Return (x, y) of the center of cell containing provided text 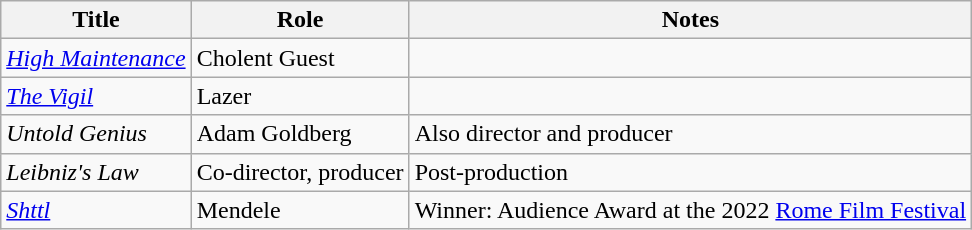
Co-director, producer (300, 172)
Role (300, 20)
Leibniz's Law (96, 172)
Untold Genius (96, 134)
Post-production (690, 172)
Notes (690, 20)
Lazer (300, 96)
Cholent Guest (300, 58)
High Maintenance (96, 58)
Also director and producer (690, 134)
Winner: Audience Award at the 2022 Rome Film Festival (690, 210)
Shttl (96, 210)
Title (96, 20)
Mendele (300, 210)
Adam Goldberg (300, 134)
The Vigil (96, 96)
